Pinpoint the cell where the given text exists, returning its (x, y) midpoint coordinate. 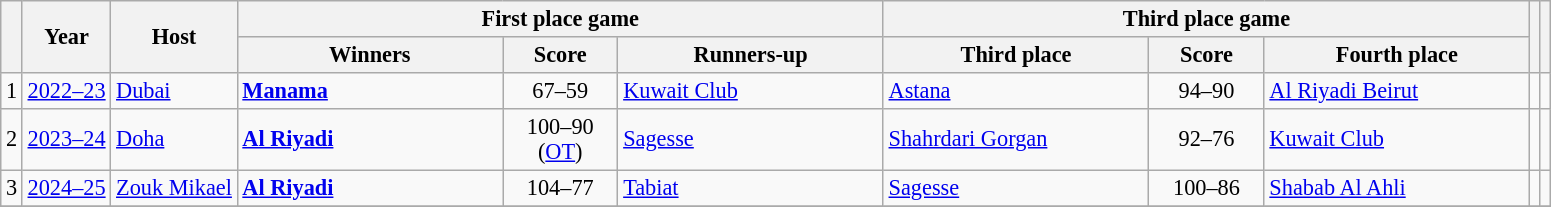
Third place (1016, 55)
Host (174, 37)
2022–23 (66, 90)
104–77 (560, 188)
2 (12, 138)
2024–25 (66, 188)
Dubai (174, 90)
Tabiat (750, 188)
Year (66, 37)
100–90 (OT) (560, 138)
3 (12, 188)
Shahrdari Gorgan (1016, 138)
100–86 (1206, 188)
2023–24 (66, 138)
First place game (560, 19)
1 (12, 90)
Manama (370, 90)
Third place game (1206, 19)
Zouk Mikael (174, 188)
92–76 (1206, 138)
Runners-up (750, 55)
94–90 (1206, 90)
Astana (1016, 90)
Al Riyadi Beirut (1396, 90)
Doha (174, 138)
67–59 (560, 90)
Winners (370, 55)
Fourth place (1396, 55)
Shabab Al Ahli (1396, 188)
